Output the [x, y] coordinate of the center of the cell containing the given text.  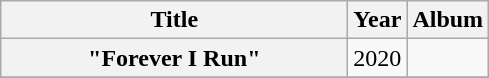
Album [448, 20]
2020 [378, 58]
Year [378, 20]
Title [174, 20]
"Forever I Run" [174, 58]
